Output the (X, Y) coordinate of the center of the cell containing the given text.  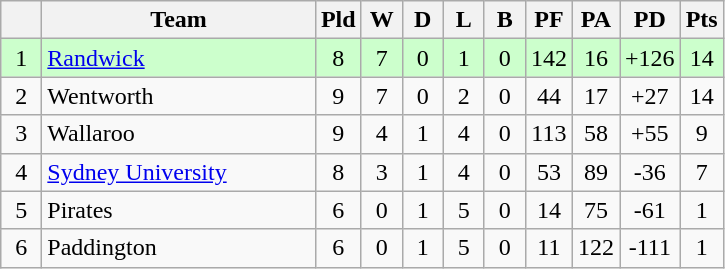
58 (596, 134)
17 (596, 96)
16 (596, 58)
Randwick (179, 58)
142 (548, 58)
Paddington (179, 248)
-111 (650, 248)
Wallaroo (179, 134)
PA (596, 20)
-36 (650, 172)
Sydney University (179, 172)
11 (548, 248)
Pld (338, 20)
Pts (702, 20)
+55 (650, 134)
+27 (650, 96)
PD (650, 20)
122 (596, 248)
L (464, 20)
D (422, 20)
B (504, 20)
113 (548, 134)
53 (548, 172)
44 (548, 96)
PF (548, 20)
+126 (650, 58)
75 (596, 210)
-61 (650, 210)
89 (596, 172)
Pirates (179, 210)
Team (179, 20)
W (382, 20)
Wentworth (179, 96)
